Output the (x, y) coordinate of the center of the cell containing the given text.  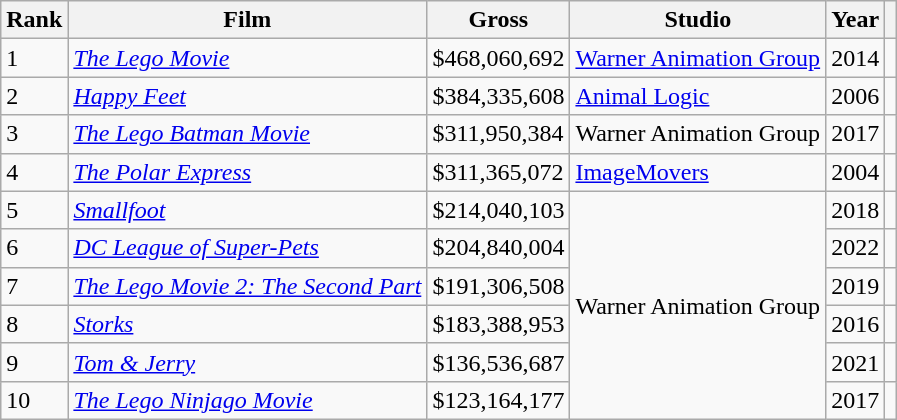
1 (34, 58)
4 (34, 172)
2 (34, 96)
10 (34, 400)
Studio (698, 20)
2019 (856, 286)
5 (34, 210)
The Lego Movie (248, 58)
Storks (248, 324)
The Polar Express (248, 172)
ImageMovers (698, 172)
$191,306,508 (498, 286)
2004 (856, 172)
Year (856, 20)
6 (34, 248)
2021 (856, 362)
$136,536,687 (498, 362)
Rank (34, 20)
2016 (856, 324)
Tom & Jerry (248, 362)
8 (34, 324)
Smallfoot (248, 210)
Happy Feet (248, 96)
$311,950,384 (498, 134)
Film (248, 20)
Animal Logic (698, 96)
$123,164,177 (498, 400)
$214,040,103 (498, 210)
The Lego Batman Movie (248, 134)
2014 (856, 58)
$384,335,608 (498, 96)
$183,388,953 (498, 324)
The Lego Ninjago Movie (248, 400)
7 (34, 286)
$311,365,072 (498, 172)
2022 (856, 248)
2006 (856, 96)
3 (34, 134)
Gross (498, 20)
The Lego Movie 2: The Second Part (248, 286)
$204,840,004 (498, 248)
2018 (856, 210)
$468,060,692 (498, 58)
9 (34, 362)
DC League of Super-Pets (248, 248)
